Capture the cell that displays the provided text and extract its (X, Y) central coordinate. 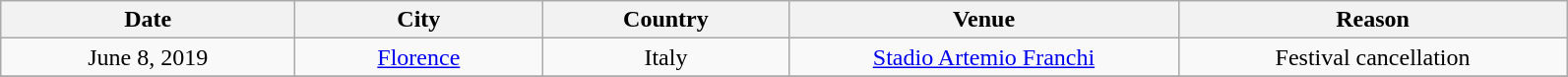
Stadio Artemio Franchi (984, 57)
Festival cancellation (1372, 57)
Italy (665, 57)
Venue (984, 20)
Florence (419, 57)
City (419, 20)
Reason (1372, 20)
Country (665, 20)
June 8, 2019 (148, 57)
Date (148, 20)
